Extract the [x, y] coordinate from the center of the cell holding the provided text.  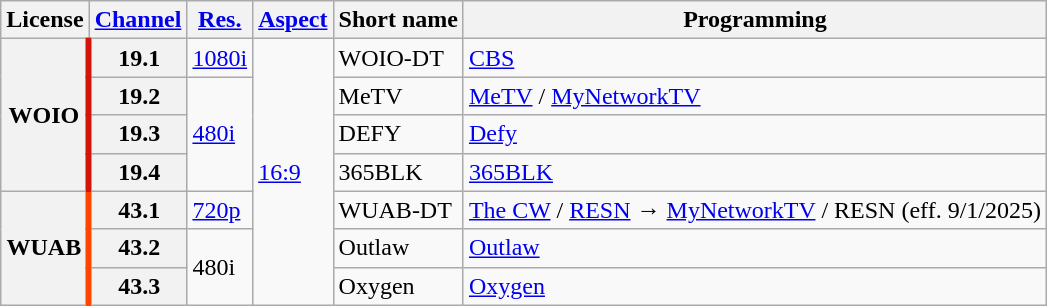
Defy [754, 134]
Short name [398, 20]
Programming [754, 20]
Channel [138, 20]
16:9 [293, 172]
License [45, 20]
The CW / RESN → MyNetworkTV / RESN (eff. 9/1/2025) [754, 210]
CBS [754, 58]
19.1 [138, 58]
19.4 [138, 172]
WUAB-DT [398, 210]
MeTV [398, 96]
WUAB [45, 248]
43.3 [138, 286]
Aspect [293, 20]
MeTV / MyNetworkTV [754, 96]
WOIO-DT [398, 58]
WOIO [45, 115]
19.3 [138, 134]
DEFY [398, 134]
43.1 [138, 210]
19.2 [138, 96]
1080i [220, 58]
43.2 [138, 248]
720p [220, 210]
Res. [220, 20]
